From the cell containing the given text, extract its center point as (X, Y) coordinate. 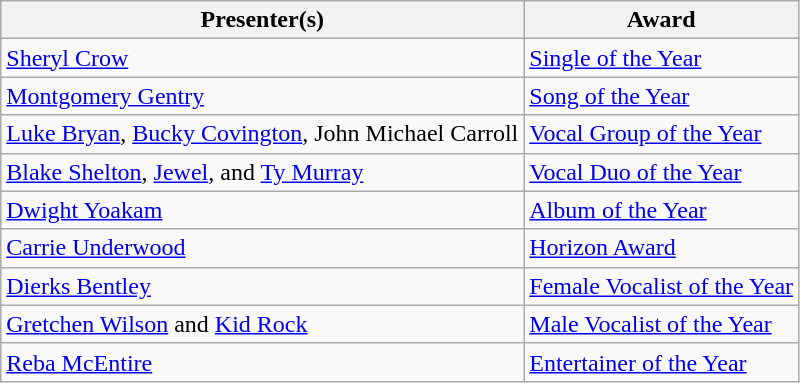
Sheryl Crow (262, 58)
Vocal Duo of the Year (662, 172)
Gretchen Wilson and Kid Rock (262, 324)
Dwight Yoakam (262, 210)
Reba McEntire (262, 362)
Song of the Year (662, 96)
Award (662, 20)
Horizon Award (662, 248)
Carrie Underwood (262, 248)
Luke Bryan, Bucky Covington, John Michael Carroll (262, 134)
Vocal Group of the Year (662, 134)
Single of the Year (662, 58)
Blake Shelton, Jewel, and Ty Murray (262, 172)
Dierks Bentley (262, 286)
Entertainer of the Year (662, 362)
Album of the Year (662, 210)
Presenter(s) (262, 20)
Male Vocalist of the Year (662, 324)
Montgomery Gentry (262, 96)
Female Vocalist of the Year (662, 286)
